Search for the cell housing the specified text and yield its (x, y) center coordinate. 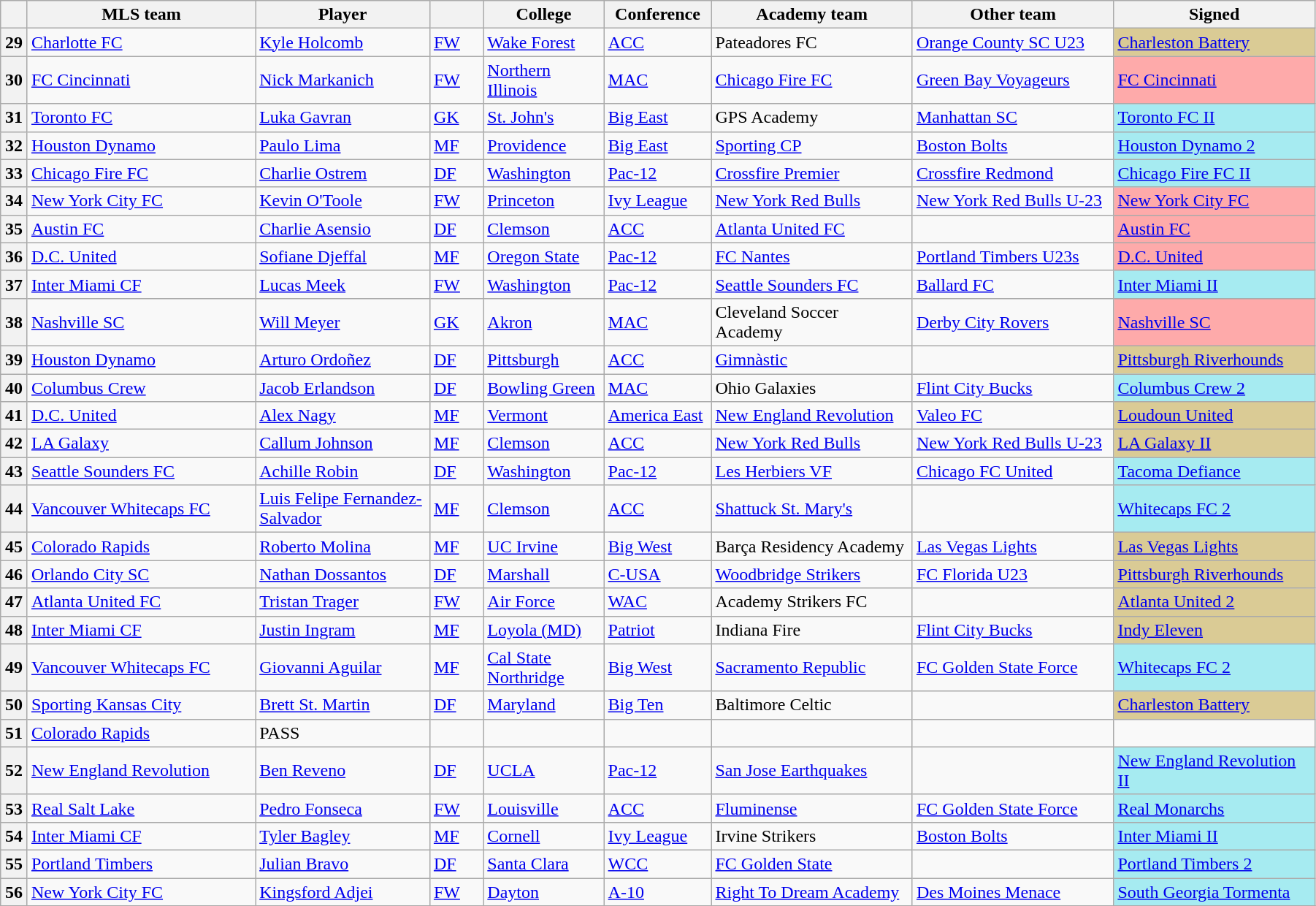
Princeton (543, 201)
Pedro Fonseca (343, 808)
San Jose Earthquakes (812, 770)
Sporting Kansas City (141, 705)
LA Galaxy (141, 444)
42 (15, 444)
Gimnàstic (812, 359)
Irvine Strikers (812, 836)
Luis Felipe Fernandez-Salvador (343, 509)
Kingsford Adjei (343, 892)
South Georgia Tormenta (1214, 892)
Julian Bravo (343, 864)
Academy team (812, 15)
Paulo Lima (343, 145)
Giovanni Aguilar (343, 668)
Baltimore Celtic (812, 705)
Crossfire Redmond (1012, 173)
Cornell (543, 836)
FC Nantes (812, 256)
Santa Clara (543, 864)
Ballard FC (1012, 284)
Manhattan SC (1012, 118)
Marshall (543, 574)
Conference (657, 15)
51 (15, 733)
Lucas Meek (343, 284)
College (543, 15)
36 (15, 256)
Pateadores FC (812, 42)
Crossfire Premier (812, 173)
31 (15, 118)
St. John's (543, 118)
Dayton (543, 892)
33 (15, 173)
Kyle Holcomb (343, 42)
Pittsburgh (543, 359)
Bowling Green (543, 388)
43 (15, 471)
34 (15, 201)
FC Golden State (812, 864)
Charlotte FC (141, 42)
A-10 (657, 892)
C-USA (657, 574)
48 (15, 630)
MLS team (141, 15)
Cal State Northridge (543, 668)
Chicago FC United (1012, 471)
Brett St. Martin (343, 705)
44 (15, 509)
Orange County SC U23 (1012, 42)
WCC (657, 864)
Toronto FC (141, 118)
Charlie Ostrem (343, 173)
UCLA (543, 770)
Loudoun United (1214, 416)
55 (15, 864)
FC Florida U23 (1012, 574)
Cleveland Soccer Academy (812, 321)
Player (343, 15)
29 (15, 42)
38 (15, 321)
45 (15, 547)
Will Meyer (343, 321)
Shattuck St. Mary's (812, 509)
52 (15, 770)
Luka Gavran (343, 118)
39 (15, 359)
Toronto FC II (1214, 118)
Vermont (543, 416)
Achille Robin (343, 471)
Charlie Asensio (343, 229)
Barça Residency Academy (812, 547)
New England Revolution II (1214, 770)
America East (657, 416)
Right To Dream Academy (812, 892)
Nathan Dossantos (343, 574)
Signed (1214, 15)
Sofiane Djeffal (343, 256)
Columbus Crew 2 (1214, 388)
46 (15, 574)
GPS Academy (812, 118)
Akron (543, 321)
53 (15, 808)
Green Bay Voyageurs (1012, 80)
Des Moines Menace (1012, 892)
Northern Illinois (543, 80)
Real Salt Lake (141, 808)
56 (15, 892)
Sporting CP (812, 145)
Patriot (657, 630)
Kevin O'Toole (343, 201)
Tyler Bagley (343, 836)
Derby City Rovers (1012, 321)
41 (15, 416)
WAC (657, 602)
54 (15, 836)
Portland Timbers U23s (1012, 256)
30 (15, 80)
Maryland (543, 705)
Woodbridge Strikers (812, 574)
Alex Nagy (343, 416)
35 (15, 229)
Justin Ingram (343, 630)
50 (15, 705)
Fluminense (812, 808)
Other team (1012, 15)
Wake Forest (543, 42)
PASS (343, 733)
Big Ten (657, 705)
Ben Reveno (343, 770)
Roberto Molina (343, 547)
Columbus Crew (141, 388)
Providence (543, 145)
Les Herbiers VF (812, 471)
Houston Dynamo 2 (1214, 145)
Indy Eleven (1214, 630)
Oregon State (543, 256)
Louisville (543, 808)
Tristan Trager (343, 602)
49 (15, 668)
Air Force (543, 602)
Indiana Fire (812, 630)
Ohio Galaxies (812, 388)
Chicago Fire FC II (1214, 173)
Orlando City SC (141, 574)
Portland Timbers 2 (1214, 864)
Sacramento Republic (812, 668)
Nick Markanich (343, 80)
Loyola (MD) (543, 630)
LA Galaxy II (1214, 444)
Academy Strikers FC (812, 602)
Real Monarchs (1214, 808)
32 (15, 145)
47 (15, 602)
Callum Johnson (343, 444)
Valeo FC (1012, 416)
Portland Timbers (141, 864)
37 (15, 284)
40 (15, 388)
Arturo Ordoñez (343, 359)
Jacob Erlandson (343, 388)
Atlanta United 2 (1214, 602)
Tacoma Defiance (1214, 471)
UC Irvine (543, 547)
